Provide the (X, Y) coordinate of the cell's center where the given text is located.  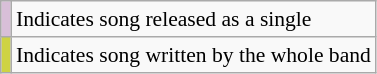
Indicates song released as a single (194, 19)
Indicates song written by the whole band (194, 55)
